Return [x, y] of the center of cell containing provided text 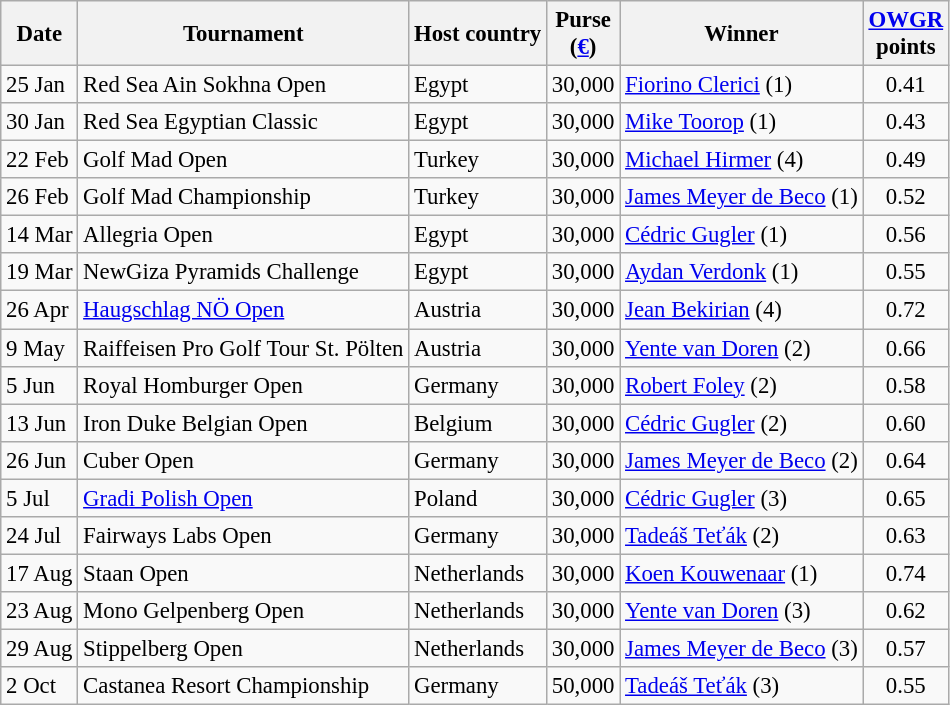
0.63 [906, 536]
Poland [478, 498]
Allegria Open [244, 235]
26 Apr [40, 310]
25 Jan [40, 85]
0.64 [906, 460]
Aydan Verdonk (1) [742, 273]
24 Jul [40, 536]
James Meyer de Beco (3) [742, 648]
Winner [742, 34]
Golf Mad Championship [244, 197]
0.72 [906, 310]
Raiffeisen Pro Golf Tour St. Pölten [244, 348]
Belgium [478, 423]
Michael Hirmer (4) [742, 160]
Castanea Resort Championship [244, 686]
0.60 [906, 423]
Jean Bekirian (4) [742, 310]
NewGiza Pyramids Challenge [244, 273]
0.62 [906, 611]
22 Feb [40, 160]
Haugschlag NÖ Open [244, 310]
0.49 [906, 160]
Red Sea Egyptian Classic [244, 122]
Yente van Doren (3) [742, 611]
0.65 [906, 498]
17 Aug [40, 573]
9 May [40, 348]
0.52 [906, 197]
Mike Toorop (1) [742, 122]
Host country [478, 34]
0.58 [906, 385]
James Meyer de Beco (2) [742, 460]
50,000 [582, 686]
0.74 [906, 573]
5 Jul [40, 498]
Yente van Doren (2) [742, 348]
5 Jun [40, 385]
26 Jun [40, 460]
0.57 [906, 648]
Tadeáš Teťák (2) [742, 536]
Cédric Gugler (1) [742, 235]
Mono Gelpenberg Open [244, 611]
0.66 [906, 348]
23 Aug [40, 611]
Iron Duke Belgian Open [244, 423]
Date [40, 34]
14 Mar [40, 235]
13 Jun [40, 423]
29 Aug [40, 648]
Stippelberg Open [244, 648]
Cédric Gugler (3) [742, 498]
0.43 [906, 122]
Golf Mad Open [244, 160]
Purse(€) [582, 34]
Cédric Gugler (2) [742, 423]
OWGRpoints [906, 34]
0.41 [906, 85]
Gradi Polish Open [244, 498]
26 Feb [40, 197]
Royal Homburger Open [244, 385]
Red Sea Ain Sokhna Open [244, 85]
19 Mar [40, 273]
Cuber Open [244, 460]
2 Oct [40, 686]
James Meyer de Beco (1) [742, 197]
Fiorino Clerici (1) [742, 85]
Staan Open [244, 573]
Koen Kouwenaar (1) [742, 573]
Tournament [244, 34]
30 Jan [40, 122]
Tadeáš Teťák (3) [742, 686]
Robert Foley (2) [742, 385]
Fairways Labs Open [244, 536]
0.56 [906, 235]
